Return the [x, y] coordinate for the center point of the cell that contains the specified text.  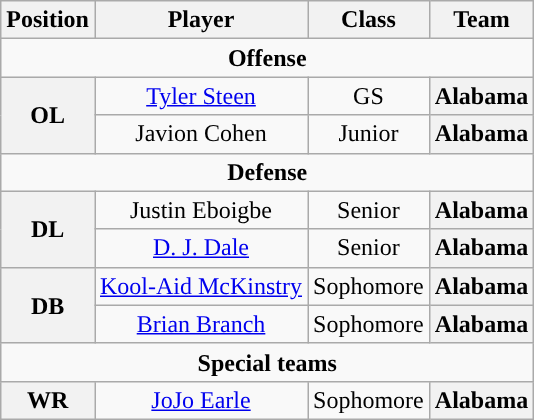
D. J. Dale [200, 248]
JoJo Earle [200, 400]
DL [48, 229]
Class [369, 20]
Position [48, 20]
Offense [268, 58]
Javion Cohen [200, 134]
Brian Branch [200, 324]
Justin Eboigbe [200, 210]
Tyler Steen [200, 96]
GS [369, 96]
Special teams [268, 362]
OL [48, 115]
Player [200, 20]
Kool-Aid McKinstry [200, 286]
WR [48, 400]
Defense [268, 172]
Junior [369, 134]
DB [48, 305]
Team [481, 20]
